Provide the [X, Y] coordinate of the cell's center where the given text is located.  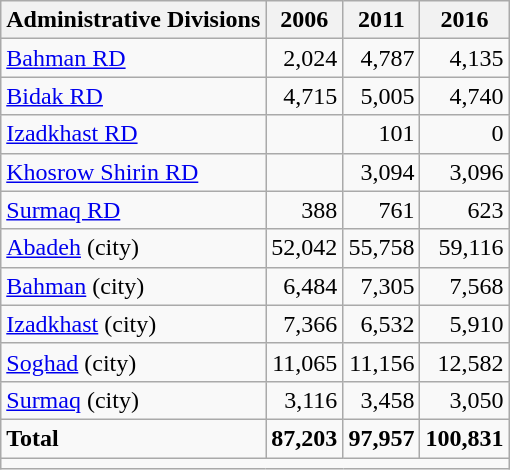
388 [304, 210]
11,065 [304, 362]
59,116 [464, 248]
97,957 [382, 438]
3,096 [464, 172]
87,203 [304, 438]
6,484 [304, 286]
7,305 [382, 286]
5,005 [382, 96]
2,024 [304, 58]
Izadkhast (city) [134, 324]
Bidak RD [134, 96]
12,582 [464, 362]
Bahman (city) [134, 286]
7,366 [304, 324]
Surmaq (city) [134, 400]
Khosrow Shirin RD [134, 172]
761 [382, 210]
4,740 [464, 96]
100,831 [464, 438]
3,116 [304, 400]
3,050 [464, 400]
2016 [464, 20]
2011 [382, 20]
4,787 [382, 58]
623 [464, 210]
Administrative Divisions [134, 20]
3,458 [382, 400]
11,156 [382, 362]
4,715 [304, 96]
Soghad (city) [134, 362]
52,042 [304, 248]
Total [134, 438]
0 [464, 134]
7,568 [464, 286]
101 [382, 134]
6,532 [382, 324]
55,758 [382, 248]
4,135 [464, 58]
Bahman RD [134, 58]
Izadkhast RD [134, 134]
2006 [304, 20]
Abadeh (city) [134, 248]
3,094 [382, 172]
Surmaq RD [134, 210]
5,910 [464, 324]
